For the text-containing cell, return its midpoint in (X, Y) coordinate format. 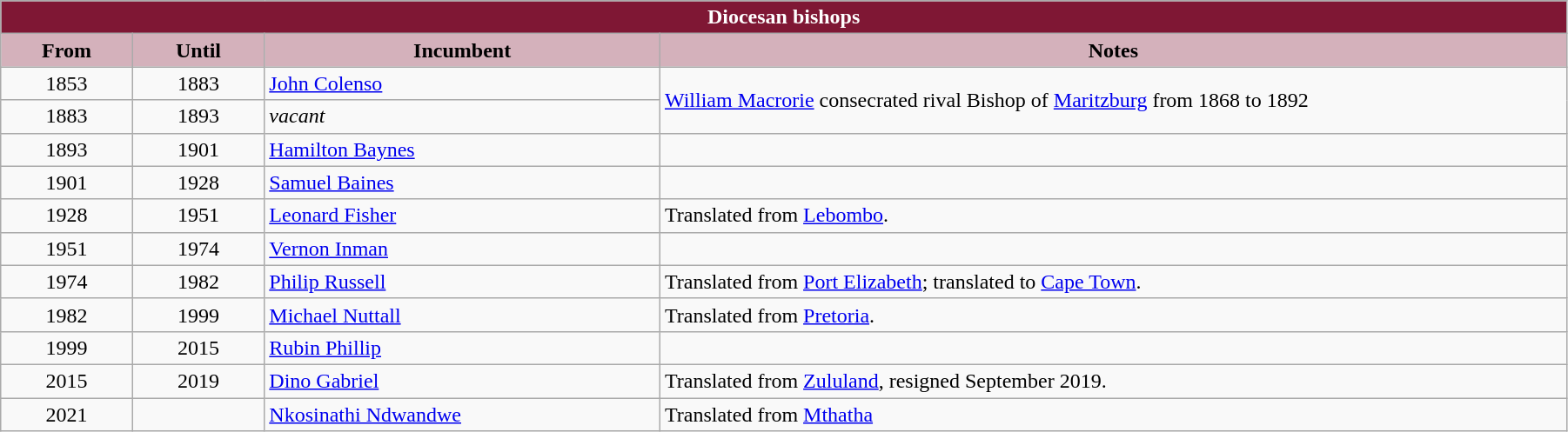
Philip Russell (463, 282)
Leonard Fisher (463, 216)
Incumbent (463, 50)
Nkosinathi Ndwandwe (463, 415)
Notes (1113, 50)
William Macrorie consecrated rival Bishop of Maritzburg from 1868 to 1892 (1113, 100)
2021 (67, 415)
Dino Gabriel (463, 381)
1853 (67, 83)
John Colenso (463, 83)
Samuel Baines (463, 183)
Translated from Lebombo. (1113, 216)
Translated from Zululand, resigned September 2019. (1113, 381)
Until (198, 50)
2019 (198, 381)
Michael Nuttall (463, 315)
Translated from Port Elizabeth; translated to Cape Town. (1113, 282)
Translated from Pretoria. (1113, 315)
From (67, 50)
Vernon Inman (463, 249)
Hamilton Baynes (463, 150)
Translated from Mthatha (1113, 415)
Diocesan bishops (784, 17)
Rubin Phillip (463, 348)
vacant (463, 116)
